Capture the cell that displays the provided text and extract its [x, y] central coordinate. 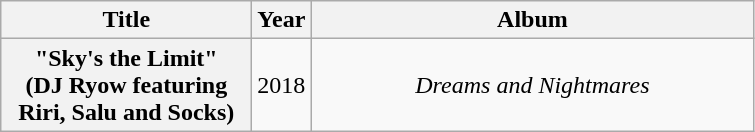
2018 [282, 85]
Year [282, 20]
Dreams and Nightmares [532, 85]
Title [126, 20]
Album [532, 20]
"Sky's the Limit"(DJ Ryow featuring Riri, Salu and Socks) [126, 85]
